For the text-containing cell, return its midpoint in (X, Y) coordinate format. 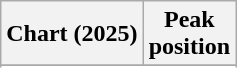
Chart (2025) (72, 34)
Peakposition (189, 34)
